Locate the cell with the specified text and output its [x, y] center coordinate. 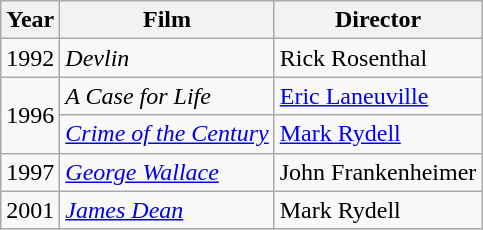
Year [30, 20]
Crime of the Century [167, 134]
2001 [30, 210]
Director [378, 20]
1996 [30, 115]
A Case for Life [167, 96]
James Dean [167, 210]
Eric Laneuville [378, 96]
Film [167, 20]
John Frankenheimer [378, 172]
1997 [30, 172]
Devlin [167, 58]
George Wallace [167, 172]
1992 [30, 58]
Rick Rosenthal [378, 58]
